Scan for the cell matching the given text and deliver its (x, y) coordinate at center. 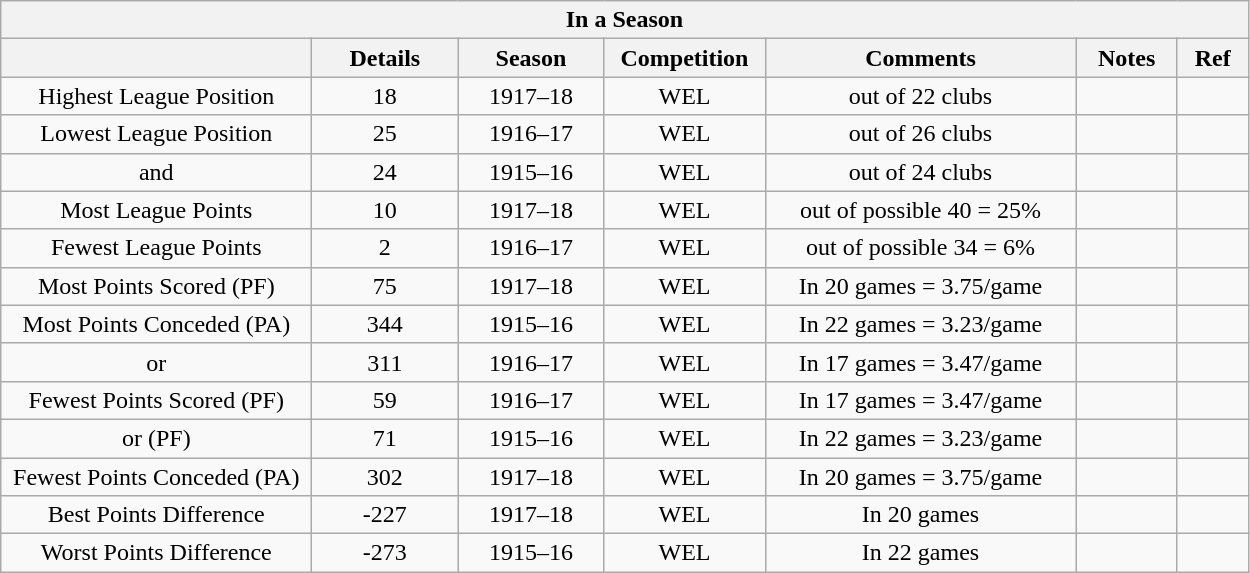
out of possible 34 = 6% (920, 248)
or (156, 362)
Competition (684, 58)
or (PF) (156, 438)
and (156, 172)
Notes (1126, 58)
25 (385, 134)
-227 (385, 515)
344 (385, 324)
Ref (1212, 58)
311 (385, 362)
Highest League Position (156, 96)
In 22 games (920, 553)
24 (385, 172)
59 (385, 400)
Worst Points Difference (156, 553)
18 (385, 96)
Details (385, 58)
10 (385, 210)
71 (385, 438)
Fewest League Points (156, 248)
out of 24 clubs (920, 172)
Season (531, 58)
Lowest League Position (156, 134)
Most Points Conceded (PA) (156, 324)
Comments (920, 58)
out of possible 40 = 25% (920, 210)
Most League Points (156, 210)
Fewest Points Scored (PF) (156, 400)
In 20 games (920, 515)
out of 26 clubs (920, 134)
-273 (385, 553)
2 (385, 248)
302 (385, 477)
In a Season (624, 20)
Best Points Difference (156, 515)
out of 22 clubs (920, 96)
75 (385, 286)
Most Points Scored (PF) (156, 286)
Fewest Points Conceded (PA) (156, 477)
